Determine the (X, Y) coordinate at the center of the cell enclosing the given text.  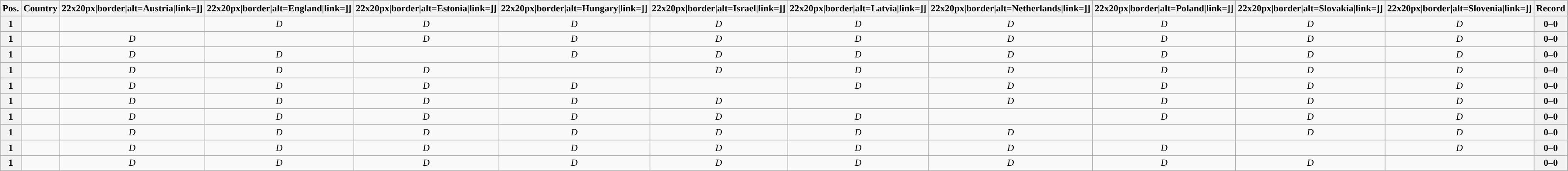
22x20px|border|alt=Latvia|link=]] (858, 8)
Pos. (11, 8)
22x20px|border|alt=Slovakia|link=]] (1311, 8)
Country (41, 8)
22x20px|border|alt=England|link=]] (279, 8)
22x20px|border|alt=Netherlands|link=]] (1010, 8)
22x20px|border|alt=Austria|link=]] (132, 8)
22x20px|border|alt=Israel|link=]] (718, 8)
22x20px|border|alt=Slovenia|link=]] (1460, 8)
Record (1551, 8)
22x20px|border|alt=Estonia|link=]] (426, 8)
22x20px|border|alt=Poland|link=]] (1164, 8)
22x20px|border|alt=Hungary|link=]] (574, 8)
